Capture the cell that displays the provided text and extract its (x, y) central coordinate. 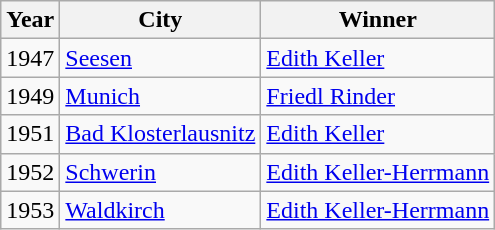
Winner (378, 20)
1951 (30, 134)
1947 (30, 58)
Seesen (160, 58)
Bad Klosterlausnitz (160, 134)
Munich (160, 96)
City (160, 20)
1953 (30, 210)
Waldkirch (160, 210)
1949 (30, 96)
Schwerin (160, 172)
Year (30, 20)
1952 (30, 172)
Friedl Rinder (378, 96)
